Determine the [x, y] coordinate at the center of the cell enclosing the given text.  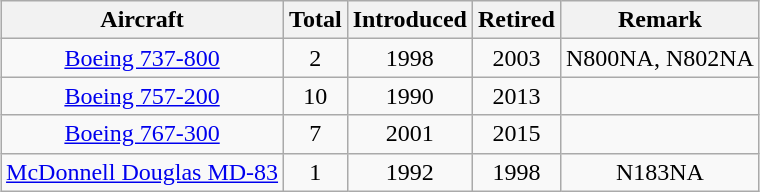
McDonnell Douglas MD-83 [142, 172]
2015 [516, 134]
1990 [410, 96]
Aircraft [142, 20]
Boeing 737-800 [142, 58]
10 [316, 96]
N183NA [660, 172]
1992 [410, 172]
N800NA, N802NA [660, 58]
Retired [516, 20]
7 [316, 134]
2013 [516, 96]
Remark [660, 20]
2001 [410, 134]
Total [316, 20]
1 [316, 172]
2 [316, 58]
Boeing 757-200 [142, 96]
Introduced [410, 20]
Boeing 767-300 [142, 134]
2003 [516, 58]
